Determine the [x, y] coordinate at the center of the cell enclosing the given text.  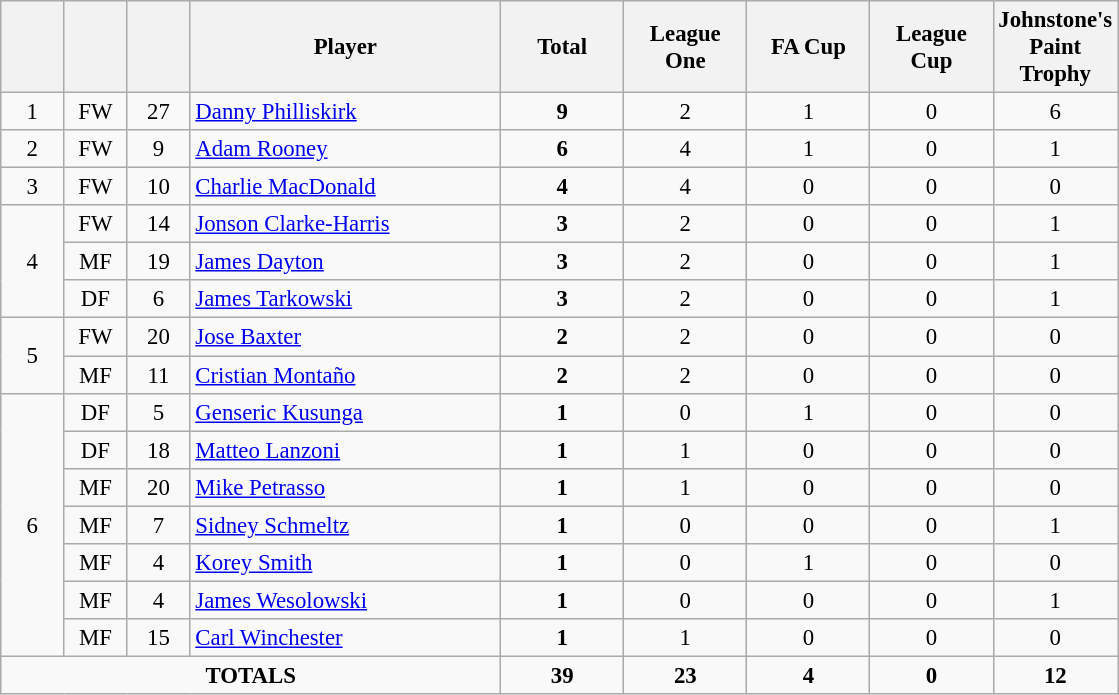
Mike Petrasso [346, 487]
18 [158, 450]
15 [158, 638]
James Dayton [346, 262]
10 [158, 187]
League Cup [932, 47]
14 [158, 224]
Cristian Montaño [346, 375]
League One [686, 47]
Carl Winchester [346, 638]
Johnstone's Paint Trophy [1056, 47]
Genseric Kusunga [346, 412]
Korey Smith [346, 563]
Sidney Schmeltz [346, 525]
11 [158, 375]
TOTALS [251, 675]
James Tarkowski [346, 299]
FA Cup [808, 47]
Player [346, 47]
Total [562, 47]
27 [158, 112]
Jose Baxter [346, 337]
Jonson Clarke-Harris [346, 224]
12 [1056, 675]
Matteo Lanzoni [346, 450]
19 [158, 262]
James Wesolowski [346, 600]
Charlie MacDonald [346, 187]
39 [562, 675]
Adam Rooney [346, 149]
7 [158, 525]
Danny Philliskirk [346, 112]
23 [686, 675]
